Search for the cell housing the specified text and yield its (x, y) center coordinate. 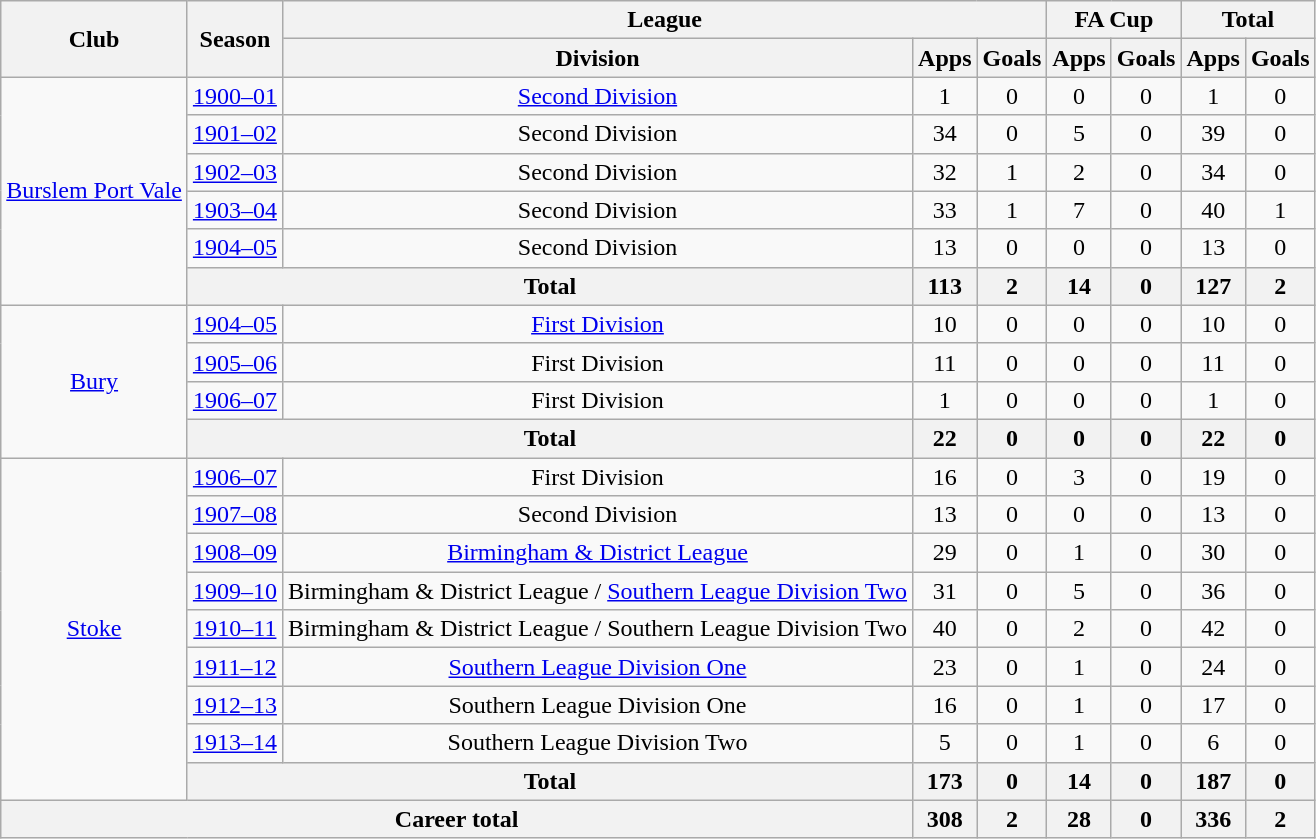
113 (945, 286)
1902–03 (234, 172)
28 (1079, 819)
1905–06 (234, 362)
127 (1213, 286)
30 (1213, 553)
1900–01 (234, 96)
1913–14 (234, 743)
Burslem Port Vale (94, 191)
1912–13 (234, 705)
42 (1213, 629)
6 (1213, 743)
Birmingham & District League (597, 553)
FA Cup (1114, 20)
31 (945, 591)
33 (945, 210)
Stoke (94, 630)
Club (94, 39)
187 (1213, 781)
Division (597, 58)
Career total (457, 819)
League (664, 20)
19 (1213, 477)
1911–12 (234, 667)
3 (1079, 477)
173 (945, 781)
36 (1213, 591)
1901–02 (234, 134)
1903–04 (234, 210)
336 (1213, 819)
29 (945, 553)
308 (945, 819)
1907–08 (234, 515)
17 (1213, 705)
Season (234, 39)
1908–09 (234, 553)
1910–11 (234, 629)
1909–10 (234, 591)
32 (945, 172)
Bury (94, 381)
24 (1213, 667)
Southern League Division Two (597, 743)
7 (1079, 210)
39 (1213, 134)
23 (945, 667)
